Detect which cell encompasses the target text, then output its (x, y) center coordinate. 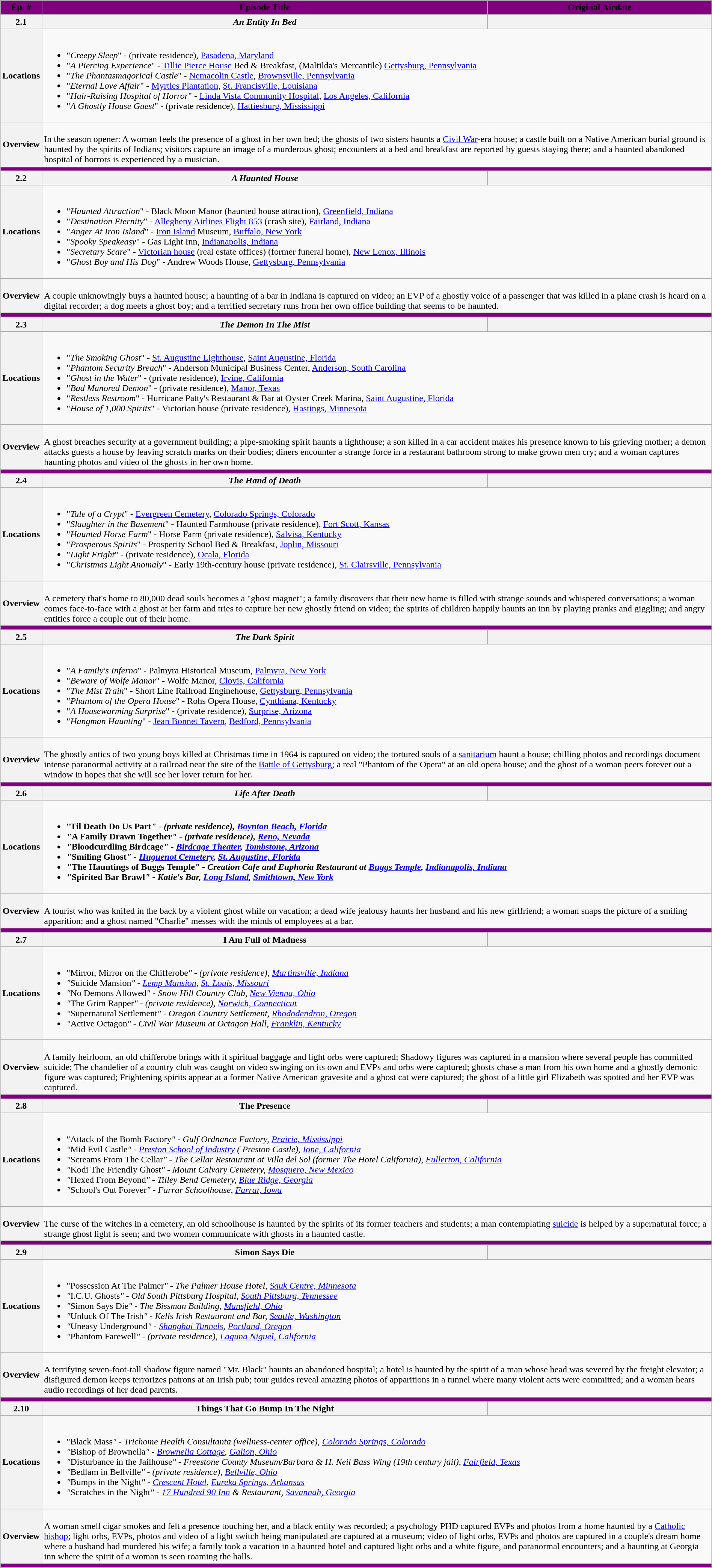
An Entity In Bed (265, 22)
The Dark Spirit (265, 637)
2.4 (21, 481)
2.6 (21, 793)
Life After Death (265, 793)
2.9 (21, 1252)
2.1 (21, 22)
2.5 (21, 637)
Episode Title (265, 8)
The Hand of Death (265, 481)
2.8 (21, 1106)
The Demon In The Mist (265, 324)
Things That Go Bump In The Night (265, 1408)
2.2 (21, 178)
Ep. # (21, 8)
2.7 (21, 939)
I Am Full of Madness (265, 939)
The Presence (265, 1106)
Original Airdate (600, 8)
Simon Says Die (265, 1252)
A Haunted House (265, 178)
2.3 (21, 324)
2.10 (21, 1408)
